Identify which cell holds the provided text, then report its [X, Y] central coordinate. 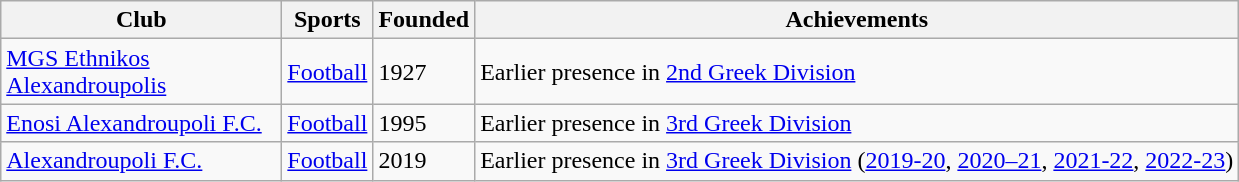
Founded [424, 20]
1995 [424, 123]
Enosi Alexandroupoli F.C. [142, 123]
Club [142, 20]
Achievements [857, 20]
Earlier presence in 2nd Greek Division [857, 72]
Alexandroupoli F.C. [142, 161]
2019 [424, 161]
1927 [424, 72]
MGS Ethnikos Alexandroupolis [142, 72]
Earlier presence in 3rd Greek Division [857, 123]
Sports [328, 20]
Earlier presence in 3rd Greek Division (2019-20, 2020–21, 2021-22, 2022-23) [857, 161]
